From the cell containing the given text, extract its center point as [x, y] coordinate. 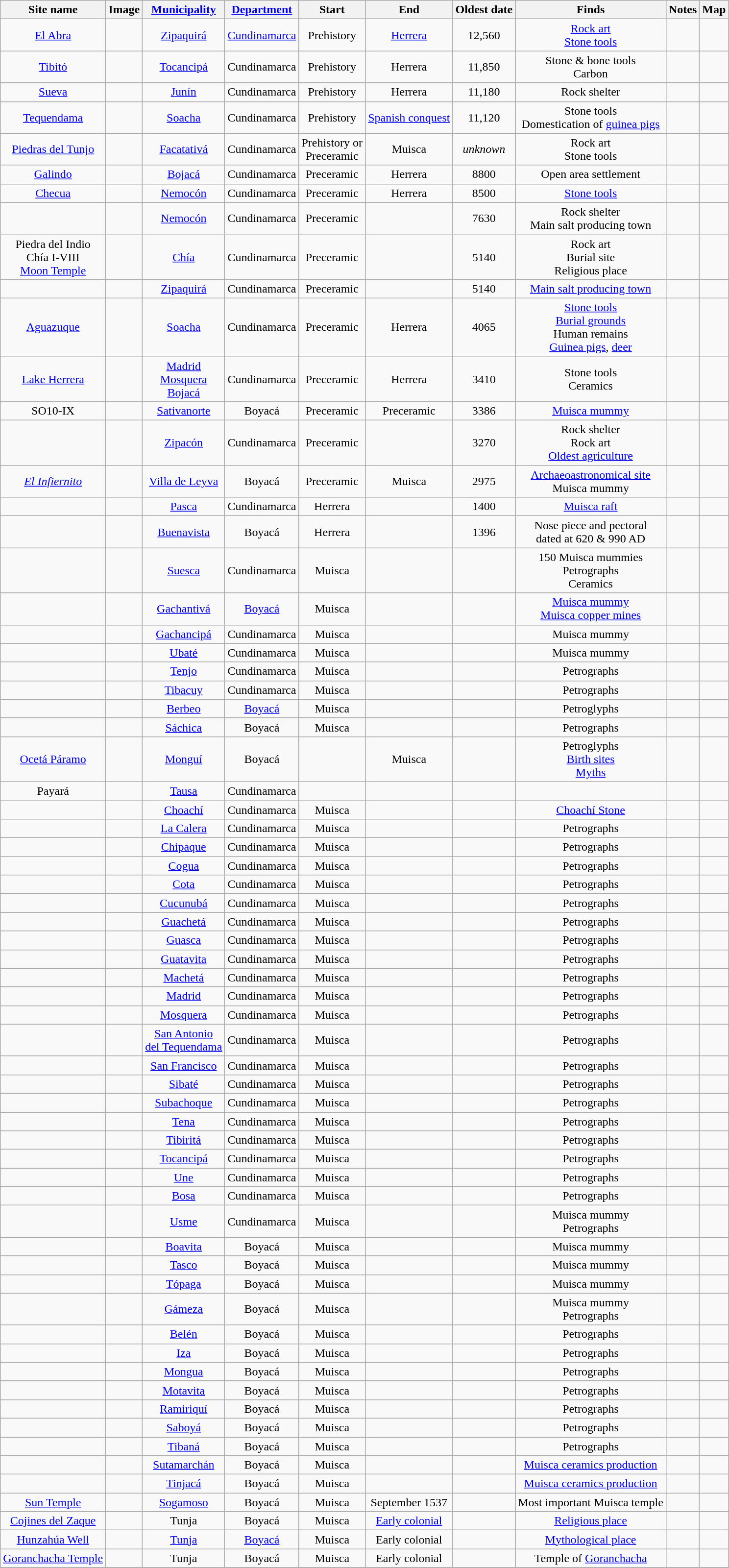
7630 [484, 219]
SO10-IX [53, 411]
Buenavista [184, 532]
Muisca mummyMuisca copper mines [591, 609]
Petroglyphs [591, 709]
Pasca [184, 507]
Gámeza [184, 1309]
4065 [484, 327]
Tausa [184, 791]
Notes [682, 10]
Piedra del IndioChía I-VIIIMoon Temple [53, 257]
Sueva [53, 92]
Prehistory orPreceramic [332, 149]
End [409, 10]
Mongua [184, 1372]
11,850 [484, 67]
Madrid [184, 996]
Tinjacá [184, 1484]
Motavita [184, 1390]
Tibaná [184, 1446]
Sun Temple [53, 1502]
Cota [184, 884]
Most important Muisca temple [591, 1502]
San Francisco [184, 1065]
12,560 [484, 35]
Gachantivá [184, 609]
Bojacá [184, 174]
Monguí [184, 759]
Mosquera [184, 1015]
Ocetá Páramo [53, 759]
El Abra [53, 35]
Checua [53, 193]
La Calera [184, 829]
Tibiritá [184, 1140]
Iza [184, 1353]
Department [262, 10]
Machetá [184, 978]
Main salt producing town [591, 289]
Spanish conquest [409, 118]
Berbeo [184, 709]
1400 [484, 507]
Stone toolsBurial groundsHuman remainsGuinea pigs, deer [591, 327]
Aguazuque [53, 327]
Saboyá [184, 1427]
Tibitó [53, 67]
Stone tools [591, 193]
150 Muisca mummiesPetrographsCeramics [591, 570]
Nose piece and pectoraldated at 620 & 990 AD [591, 532]
Belén [184, 1334]
Facatativá [184, 149]
Guachetá [184, 922]
Suesca [184, 570]
2975 [484, 481]
11,180 [484, 92]
Open area settlement [591, 174]
Choachí Stone [591, 810]
Rock artBurial siteReligious place [591, 257]
Image [124, 10]
El Infiernito [53, 481]
PetroglyphsBirth sitesMyths [591, 759]
1396 [484, 532]
Galindo [53, 174]
Chía [184, 257]
Choachí [184, 810]
Rock shelterMain salt producing town [591, 219]
3270 [484, 443]
Hunzahúa Well [53, 1540]
Lake Herrera [53, 379]
Site name [53, 10]
Municipality [184, 10]
Usme [184, 1221]
Zipacón [184, 443]
Payará [53, 791]
Tibacuy [184, 690]
Sativanorte [184, 411]
Map [714, 10]
Boavita [184, 1247]
Religious place [591, 1521]
Muisca raft [591, 507]
Sibaté [184, 1084]
Piedras del Tunjo [53, 149]
Ubaté [184, 653]
unknown [484, 149]
Sogamoso [184, 1502]
3386 [484, 411]
Sáchica [184, 727]
Finds [591, 10]
11,120 [484, 118]
Gachancipá [184, 634]
Ramiriquí [184, 1409]
Une [184, 1177]
Tasco [184, 1265]
Stone & bone toolsCarbon [591, 67]
Bosa [184, 1196]
Tópaga [184, 1284]
Guatavita [184, 959]
Goranchacha Temple [53, 1558]
September 1537 [409, 1502]
Cojines del Zaque [53, 1521]
8500 [484, 193]
MadridMosqueraBojacá [184, 379]
Oldest date [484, 10]
Guasca [184, 940]
Stone toolsDomestication of guinea pigs [591, 118]
Villa de Leyva [184, 481]
Tequendama [53, 118]
Rock shelter [591, 92]
Cogua [184, 866]
San Antoniodel Tequendama [184, 1040]
Temple of Goranchacha [591, 1558]
Archaeoastronomical siteMuisca mummy [591, 481]
Sutamarchán [184, 1465]
Subachoque [184, 1102]
Cucunubá [184, 903]
Mythological place [591, 1540]
Junín [184, 92]
Tenjo [184, 671]
Rock shelterRock artOldest agriculture [591, 443]
8800 [484, 174]
Stone toolsCeramics [591, 379]
Start [332, 10]
Tena [184, 1122]
3410 [484, 379]
Chipaque [184, 847]
